Detect which cell encompasses the target text, then output its [x, y] center coordinate. 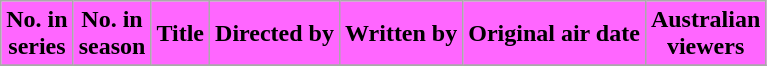
Written by [400, 34]
Original air date [554, 34]
No. inseries [37, 34]
Directed by [275, 34]
No. inseason [112, 34]
Australianviewers [705, 34]
Title [180, 34]
